Provide the [X, Y] coordinate of the cell's center where the given text is located.  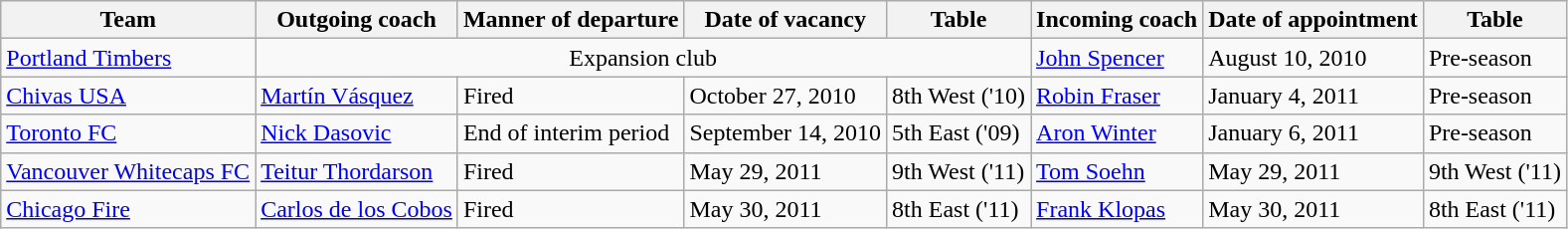
Date of appointment [1313, 20]
Portland Timbers [128, 58]
8th West ('10) [958, 96]
Frank Klopas [1118, 209]
Toronto FC [128, 133]
Teitur Thordarson [357, 171]
Team [128, 20]
Martín Vásquez [357, 96]
5th East ('09) [958, 133]
January 4, 2011 [1313, 96]
September 14, 2010 [785, 133]
Nick Dasovic [357, 133]
Robin Fraser [1118, 96]
End of interim period [571, 133]
August 10, 2010 [1313, 58]
Carlos de los Cobos [357, 209]
January 6, 2011 [1313, 133]
Outgoing coach [357, 20]
John Spencer [1118, 58]
Chivas USA [128, 96]
Expansion club [643, 58]
Incoming coach [1118, 20]
Vancouver Whitecaps FC [128, 171]
Tom Soehn [1118, 171]
Manner of departure [571, 20]
Chicago Fire [128, 209]
October 27, 2010 [785, 96]
Date of vacancy [785, 20]
Aron Winter [1118, 133]
